Output the (x, y) coordinate of the center of the cell containing the given text.  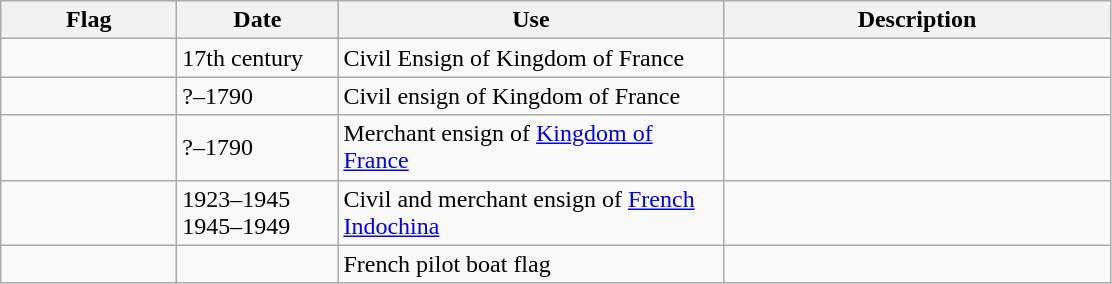
Civil and merchant ensign of French Indochina (531, 212)
1923–19451945–1949 (258, 212)
Flag (89, 20)
Date (258, 20)
French pilot boat flag (531, 264)
Civil Ensign of Kingdom of France (531, 58)
Merchant ensign of Kingdom of France (531, 148)
Description (917, 20)
17th century (258, 58)
Civil ensign of Kingdom of France (531, 96)
Use (531, 20)
